Return [X, Y] of the center of cell containing provided text 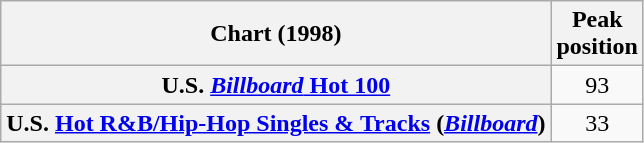
93 [597, 85]
U.S. Hot R&B/Hip-Hop Singles & Tracks (Billboard) [276, 123]
U.S. Billboard Hot 100 [276, 85]
Chart (1998) [276, 34]
Peakposition [597, 34]
33 [597, 123]
